Determine the (x, y) coordinate at the center of the cell enclosing the given text.  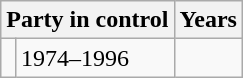
Party in control (88, 20)
Years (208, 20)
1974–1996 (94, 58)
